Locate the cell with the specified text and output its (X, Y) center coordinate. 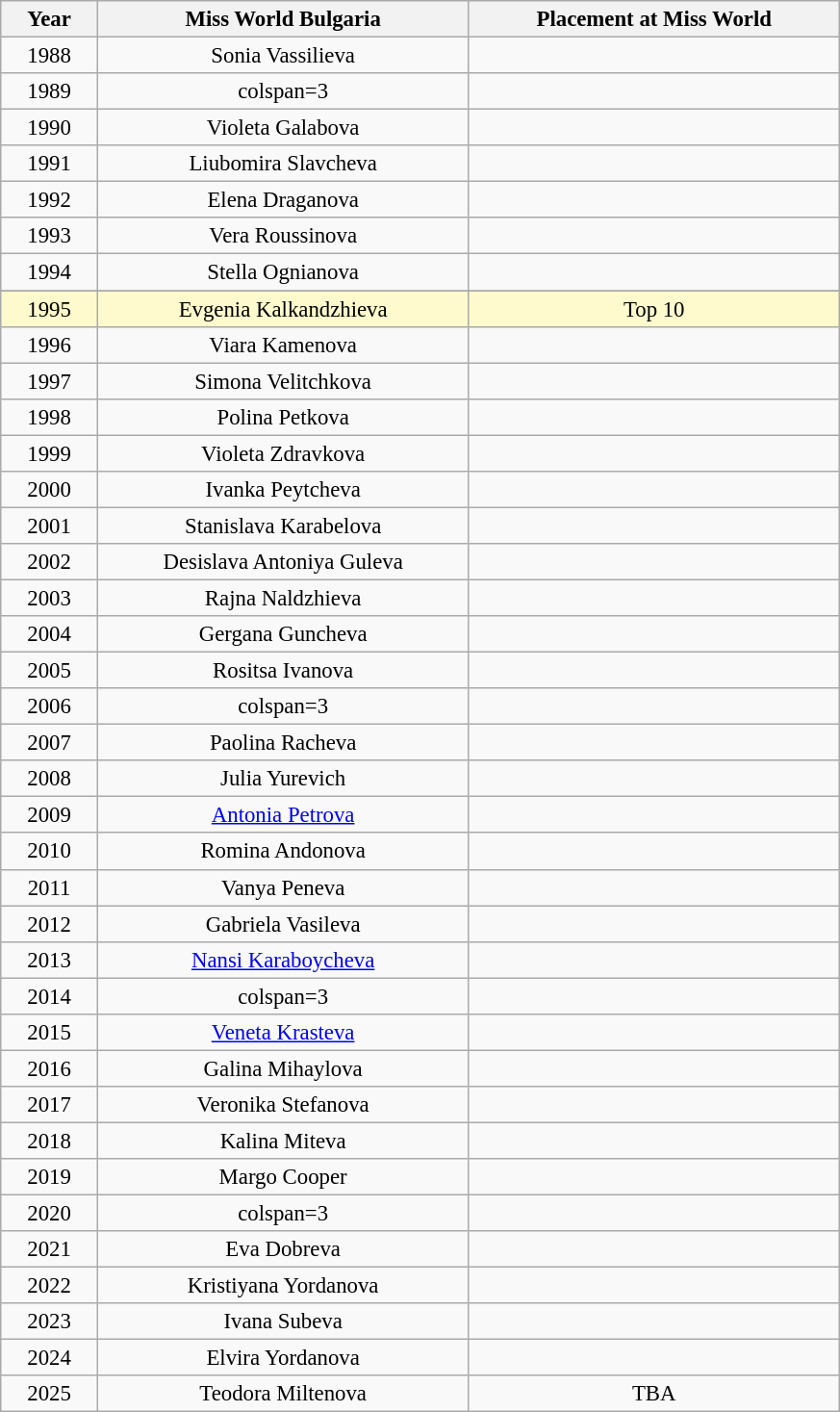
Kalina Miteva (283, 1141)
2019 (50, 1177)
Liubomira Slavcheva (283, 164)
Miss World Bulgaria (283, 19)
2016 (50, 1068)
Elvira Yordanova (283, 1358)
Vanya Peneva (283, 887)
1992 (50, 200)
Evgenia Kalkandzhieva (283, 309)
2000 (50, 490)
Ivana Subeva (283, 1322)
Violeta Galabova (283, 128)
Romina Andonova (283, 852)
1996 (50, 345)
Polina Petkova (283, 417)
Elena Draganova (283, 200)
2006 (50, 706)
2005 (50, 671)
2008 (50, 779)
Antonia Petrova (283, 815)
2011 (50, 887)
Stella Ognianova (283, 272)
Veronika Stefanova (283, 1105)
2020 (50, 1214)
Julia Yurevich (283, 779)
2004 (50, 634)
Nansi Karaboycheva (283, 960)
1989 (50, 91)
2014 (50, 996)
1994 (50, 272)
Viara Kamenova (283, 345)
1993 (50, 236)
Violeta Zdravkova (283, 453)
Kristiyana Yordanova (283, 1286)
Sonia Vassilieva (283, 56)
2002 (50, 562)
2015 (50, 1033)
Vera Roussinova (283, 236)
Margo Cooper (283, 1177)
Placement at Miss World (654, 19)
Stanislava Karabelova (283, 526)
Paolina Racheva (283, 743)
1997 (50, 381)
Simona Velitchkova (283, 381)
Galina Mihaylova (283, 1068)
1999 (50, 453)
2024 (50, 1358)
Rajna Naldzhieva (283, 598)
2003 (50, 598)
2021 (50, 1249)
1990 (50, 128)
2010 (50, 852)
Rositsa Ivanova (283, 671)
2022 (50, 1286)
2023 (50, 1322)
2017 (50, 1105)
Gabriela Vasileva (283, 924)
2001 (50, 526)
2009 (50, 815)
Veneta Krasteva (283, 1033)
2012 (50, 924)
Gergana Guncheva (283, 634)
1995 (50, 309)
1988 (50, 56)
1991 (50, 164)
Ivanka Peytcheva (283, 490)
2018 (50, 1141)
Top 10 (654, 309)
Eva Dobreva (283, 1249)
1998 (50, 417)
Year (50, 19)
Desislava Antoniya Guleva (283, 562)
2007 (50, 743)
2013 (50, 960)
